Provide the [X, Y] coordinate of the cell's center where the given text is located.  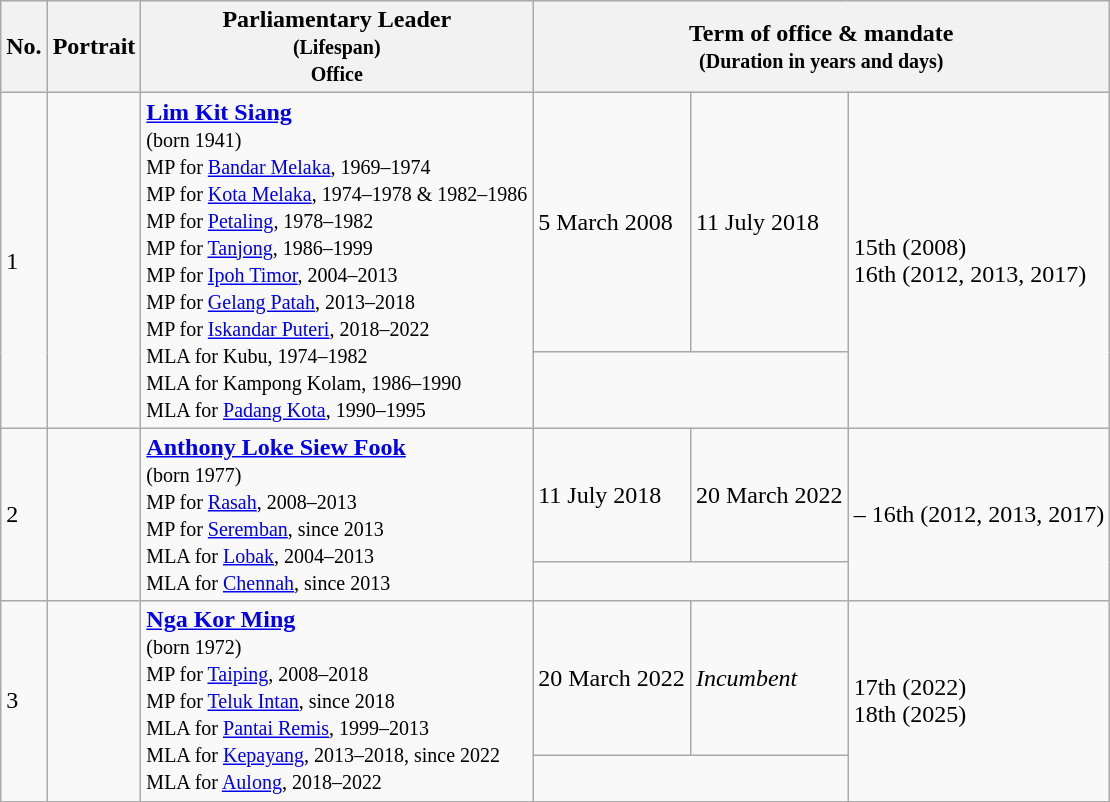
15th (2008)16th (2012, 2013, 2017) [979, 260]
Portrait [94, 47]
Anthony Loke Siew Fook (born 1977) MP for Rasah, 2008–2013 MP for Seremban, since 2013 MLA for Lobak, 2004–2013 MLA for Chennah, since 2013 [337, 514]
5 March 2008 [612, 223]
Parliamentary Leader(Lifespan)Office [337, 47]
Term of office & mandate(Duration in years and days) [822, 47]
Incumbent [769, 678]
No. [24, 47]
– 16th (2012, 2013, 2017) [979, 514]
1 [24, 260]
3 [24, 701]
17th (2022)18th (2025) [979, 701]
2 [24, 514]
